Find where the given text appears and provide that cell's center as (x, y) coordinate. 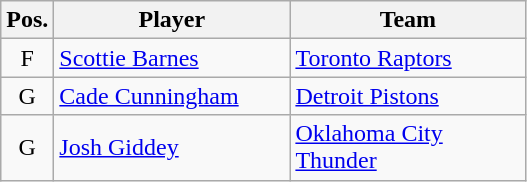
Detroit Pistons (408, 96)
Josh Giddey (172, 148)
Cade Cunningham (172, 96)
Oklahoma City Thunder (408, 148)
Toronto Raptors (408, 58)
Scottie Barnes (172, 58)
Pos. (28, 20)
F (28, 58)
Player (172, 20)
Team (408, 20)
